Determine the (x, y) coordinate at the center of the cell enclosing the given text.  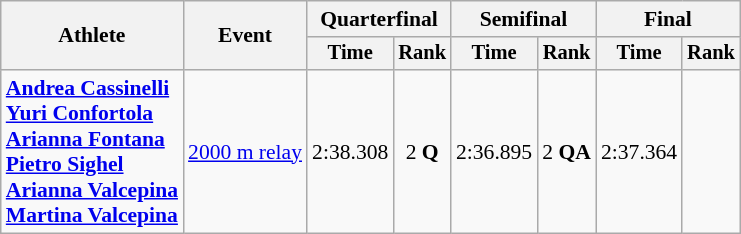
2 Q (422, 152)
Semifinal (524, 19)
2:38.308 (350, 152)
Andrea CassinelliYuri ConfortolaArianna FontanaPietro SighelArianna ValcepinaMartina Valcepina (92, 152)
Final (668, 19)
Event (245, 36)
Athlete (92, 36)
2:37.364 (639, 152)
2000 m relay (245, 152)
2 QA (566, 152)
2:36.895 (494, 152)
Quarterfinal (379, 19)
